Extract the (X, Y) coordinate from the center of the cell holding the provided text.  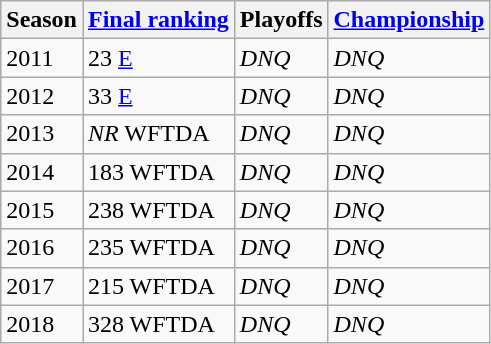
238 WFTDA (158, 210)
Season (42, 20)
2014 (42, 172)
2012 (42, 96)
328 WFTDA (158, 324)
Playoffs (281, 20)
Final ranking (158, 20)
183 WFTDA (158, 172)
23 E (158, 58)
2015 (42, 210)
215 WFTDA (158, 286)
2013 (42, 134)
2011 (42, 58)
NR WFTDA (158, 134)
2018 (42, 324)
2016 (42, 248)
Championship (409, 20)
235 WFTDA (158, 248)
2017 (42, 286)
33 E (158, 96)
